Search for the cell housing the specified text and yield its [X, Y] center coordinate. 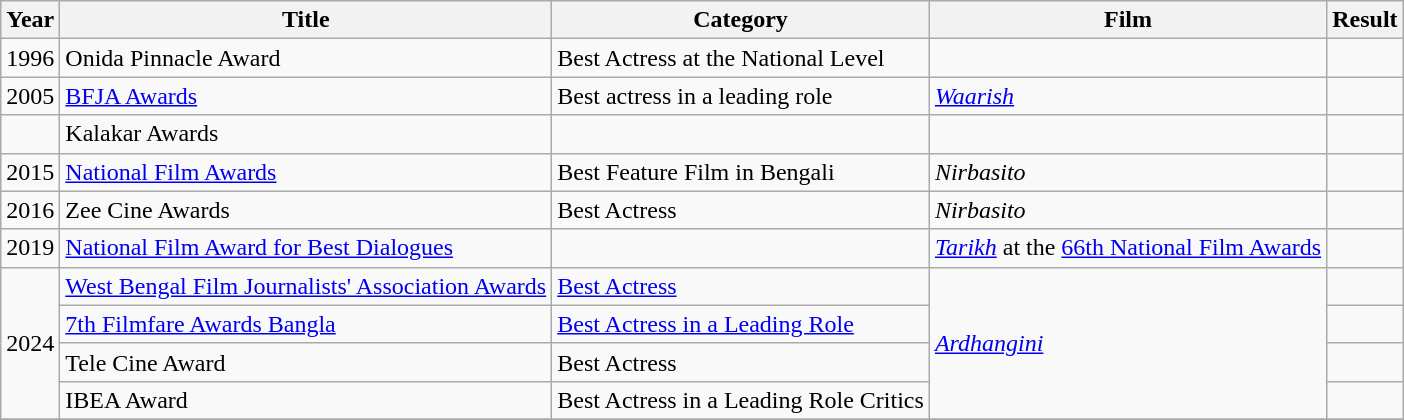
2019 [30, 248]
2005 [30, 96]
7th Filmfare Awards Bangla [306, 324]
2015 [30, 172]
1996 [30, 58]
2016 [30, 210]
Category [741, 20]
Tarikh at the 66th National Film Awards [1128, 248]
National Film Award for Best Dialogues [306, 248]
Waarish [1128, 96]
2024 [30, 343]
Best actress in a leading role [741, 96]
Year [30, 20]
Zee Cine Awards [306, 210]
Kalakar Awards [306, 134]
Best Actress in a Leading Role [741, 324]
Tele Cine Award [306, 362]
IBEA Award [306, 400]
Ardhangini [1128, 343]
Title [306, 20]
Best Feature Film in Bengali [741, 172]
BFJA Awards [306, 96]
Result [1365, 20]
West Bengal Film Journalists' Association Awards [306, 286]
Best Actress in a Leading Role Critics [741, 400]
Film [1128, 20]
National Film Awards [306, 172]
Onida Pinnacle Award [306, 58]
Best Actress at the National Level [741, 58]
